For the text-containing cell, return its midpoint in [X, Y] coordinate format. 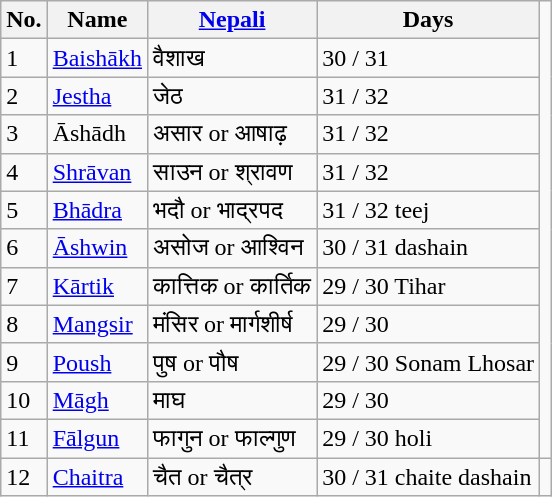
Baishākh [97, 58]
असार or आषाढ़ [232, 134]
4 [24, 172]
चैत or चैत्र [232, 477]
Mangsir [97, 324]
माघ [232, 400]
Nepali [232, 20]
Māgh [97, 400]
Chaitra [97, 477]
Days [428, 20]
8 [24, 324]
Jestha [97, 96]
Poush [97, 362]
5 [24, 210]
6 [24, 248]
Shrāvan [97, 172]
12 [24, 477]
2 [24, 96]
30 / 31 dashain [428, 248]
Āshwin [97, 248]
No. [24, 20]
वैशाख [232, 58]
29 / 30 Tihar [428, 286]
30 / 31 chaite dashain [428, 477]
9 [24, 362]
Fālgun [97, 438]
11 [24, 438]
1 [24, 58]
मंसिर or मार्गशीर्ष [232, 324]
कात्तिक or कार्तिक [232, 286]
3 [24, 134]
Name [97, 20]
फागुन or फाल्गुण [232, 438]
साउन or श्रावण [232, 172]
31 / 32 teej [428, 210]
30 / 31 [428, 58]
10 [24, 400]
जेठ [232, 96]
29 / 30 holi [428, 438]
भदौ or भाद्रपद [232, 210]
7 [24, 286]
पुष or पौष [232, 362]
29 / 30 Sonam Lhosar [428, 362]
Kārtik [97, 286]
Bhādra [97, 210]
असोज or आश्विन [232, 248]
Āshādh [97, 134]
